Identify which cell holds the provided text, then report its [X, Y] central coordinate. 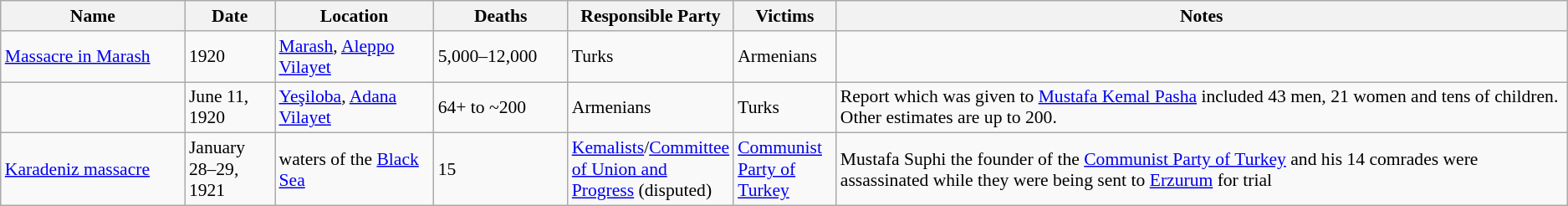
Date [230, 16]
Kemalists/Committee of Union and Progress (disputed) [651, 169]
Massacre in Marash [93, 57]
64+ to ~200 [501, 107]
15 [501, 169]
Yeşiloba, Adana Vilayet [354, 107]
5,000–12,000 [501, 57]
Responsible Party [651, 16]
Name [93, 16]
Report which was given to Mustafa Kemal Pasha included 43 men, 21 women and tens of children. Other estimates are up to 200. [1202, 107]
Karadeniz massacre [93, 169]
Location [354, 16]
Communist Party of Turkey [784, 169]
Notes [1202, 16]
Mustafa Suphi the founder of the Communist Party of Turkey and his 14 comrades were assassinated while they were being sent to Erzurum for trial [1202, 169]
Marash, Aleppo Vilayet [354, 57]
Victims [784, 16]
Deaths [501, 16]
January 28–29, 1921 [230, 169]
1920 [230, 57]
June 11, 1920 [230, 107]
waters of the Black Sea [354, 169]
